Extract the (x, y) coordinate from the center of the cell holding the provided text.  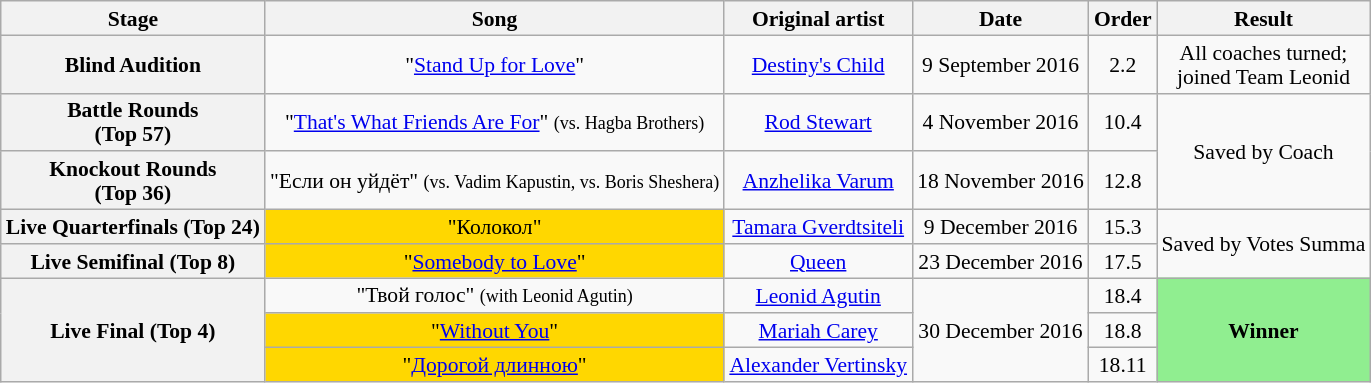
Song (494, 18)
Destiny's Child (818, 64)
"Колокол" (494, 227)
Live Final (Top 4) (133, 330)
9 December 2016 (1000, 227)
Mariah Carey (818, 331)
"Дорогой длинною" (494, 365)
9 September 2016 (1000, 64)
4 November 2016 (1000, 122)
"Without You" (494, 331)
Result (1264, 18)
Leonid Agutin (818, 296)
Battle Rounds(Top 57) (133, 122)
Saved by Coach (1264, 151)
"Если он уйдёт" (vs. Vadim Kapustin, vs. Boris Sheshera) (494, 181)
All coaches turned;joined Team Leonid (1264, 64)
Knockout Rounds(Top 36) (133, 181)
18.11 (1123, 365)
12.8 (1123, 181)
"That's What Friends Are For" (vs. Hagba Brothers) (494, 122)
10.4 (1123, 122)
Saved by Votes Summa (1264, 244)
23 December 2016 (1000, 261)
Alexander Vertinsky (818, 365)
Stage (133, 18)
Live Semifinal (Top 8) (133, 261)
"Somebody to Love" (494, 261)
18 November 2016 (1000, 181)
Order (1123, 18)
Rod Stewart (818, 122)
Queen (818, 261)
2.2 (1123, 64)
18.8 (1123, 331)
15.3 (1123, 227)
30 December 2016 (1000, 330)
Winner (1264, 330)
18.4 (1123, 296)
Blind Audition (133, 64)
17.5 (1123, 261)
"Твой голос" (with Leonid Agutin) (494, 296)
Date (1000, 18)
Anzhelika Varum (818, 181)
Tamara Gverdtsiteli (818, 227)
Live Quarterfinals (Top 24) (133, 227)
"Stand Up for Love" (494, 64)
Original artist (818, 18)
